Capture the cell that displays the provided text and extract its (X, Y) central coordinate. 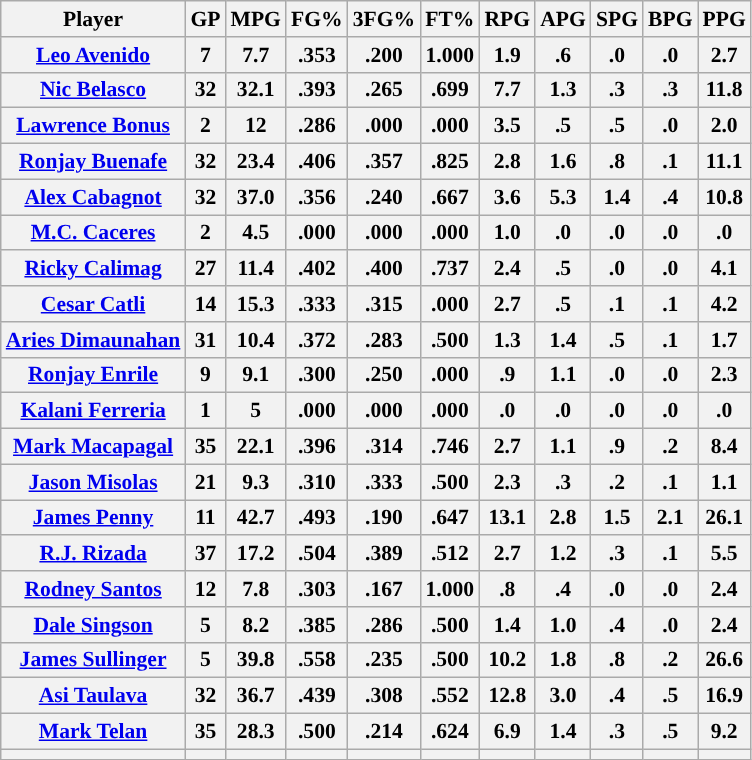
Lawrence Bonus (94, 126)
.512 (450, 554)
15.3 (255, 304)
.357 (384, 162)
.737 (450, 269)
.406 (317, 162)
4.5 (255, 233)
.200 (384, 55)
James Penny (94, 518)
.400 (384, 269)
9.2 (724, 732)
3.6 (507, 197)
39.8 (255, 660)
.190 (384, 518)
1.7 (724, 340)
1 (205, 411)
Asi Taulava (94, 696)
.552 (450, 696)
42.7 (255, 518)
.389 (384, 554)
Mark Telan (94, 732)
.6 (563, 55)
Ronjay Buenafe (94, 162)
.300 (317, 375)
Ronjay Enrile (94, 375)
PPG (724, 19)
.372 (317, 340)
14 (205, 304)
.624 (450, 732)
1.2 (563, 554)
Mark Macapagal (94, 447)
1.8 (563, 660)
.214 (384, 732)
.396 (317, 447)
.314 (384, 447)
.393 (317, 90)
10.2 (507, 660)
26.1 (724, 518)
.699 (450, 90)
37.0 (255, 197)
GP (205, 19)
9 (205, 375)
.493 (317, 518)
8.2 (255, 625)
4.2 (724, 304)
.558 (317, 660)
1.9 (507, 55)
26.6 (724, 660)
11.1 (724, 162)
.315 (384, 304)
11.8 (724, 90)
27 (205, 269)
Ricky Calimag (94, 269)
Alex Cabagnot (94, 197)
5.5 (724, 554)
R.J. Rizada (94, 554)
7.8 (255, 589)
Kalani Ferreria (94, 411)
.303 (317, 589)
2.1 (670, 518)
2.0 (724, 126)
32.1 (255, 90)
.250 (384, 375)
.235 (384, 660)
APG (563, 19)
10.4 (255, 340)
31 (205, 340)
11.4 (255, 269)
.504 (317, 554)
MPG (255, 19)
21 (205, 482)
13.1 (507, 518)
1.5 (617, 518)
8.4 (724, 447)
28.3 (255, 732)
3.5 (507, 126)
.356 (317, 197)
22.1 (255, 447)
SPG (617, 19)
.167 (384, 589)
RPG (507, 19)
M.C. Caceres (94, 233)
.310 (317, 482)
23.4 (255, 162)
.308 (384, 696)
12.8 (507, 696)
.385 (317, 625)
4.1 (724, 269)
9.3 (255, 482)
James Sullinger (94, 660)
5.3 (563, 197)
Aries Dimaunahan (94, 340)
7 (205, 55)
9.1 (255, 375)
16.9 (724, 696)
.283 (384, 340)
.439 (317, 696)
3FG% (384, 19)
.240 (384, 197)
1.6 (563, 162)
FT% (450, 19)
.825 (450, 162)
.353 (317, 55)
Jason Misolas (94, 482)
11 (205, 518)
.746 (450, 447)
.402 (317, 269)
Nic Belasco (94, 90)
.667 (450, 197)
Cesar Catli (94, 304)
3.0 (563, 696)
BPG (670, 19)
.647 (450, 518)
6.9 (507, 732)
10.8 (724, 197)
FG% (317, 19)
37 (205, 554)
Rodney Santos (94, 589)
Player (94, 19)
17.2 (255, 554)
36.7 (255, 696)
.265 (384, 90)
Leo Avenido (94, 55)
Dale Singson (94, 625)
